Scan for the cell matching the given text and deliver its [x, y] coordinate at center. 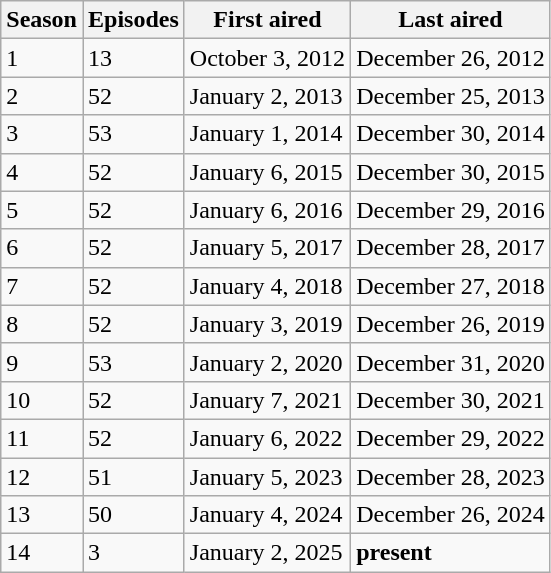
January 5, 2023 [267, 477]
January 6, 2022 [267, 438]
January 6, 2016 [267, 210]
Season [42, 20]
January 2, 2013 [267, 96]
5 [42, 210]
4 [42, 172]
8 [42, 324]
1 [42, 58]
January 5, 2017 [267, 248]
December 25, 2013 [451, 96]
December 28, 2023 [451, 477]
December 30, 2014 [451, 134]
Episodes [133, 20]
December 28, 2017 [451, 248]
10 [42, 400]
January 3, 2019 [267, 324]
January 4, 2018 [267, 286]
First aired [267, 20]
December 30, 2015 [451, 172]
11 [42, 438]
October 3, 2012 [267, 58]
7 [42, 286]
9 [42, 362]
December 29, 2022 [451, 438]
December 30, 2021 [451, 400]
12 [42, 477]
January 2, 2025 [267, 553]
December 26, 2019 [451, 324]
December 26, 2024 [451, 515]
January 6, 2015 [267, 172]
January 4, 2024 [267, 515]
December 29, 2016 [451, 210]
December 26, 2012 [451, 58]
January 2, 2020 [267, 362]
December 27, 2018 [451, 286]
present [451, 553]
December 31, 2020 [451, 362]
Last aired [451, 20]
January 1, 2014 [267, 134]
51 [133, 477]
50 [133, 515]
2 [42, 96]
6 [42, 248]
January 7, 2021 [267, 400]
14 [42, 553]
